Search for the cell housing the specified text and yield its [x, y] center coordinate. 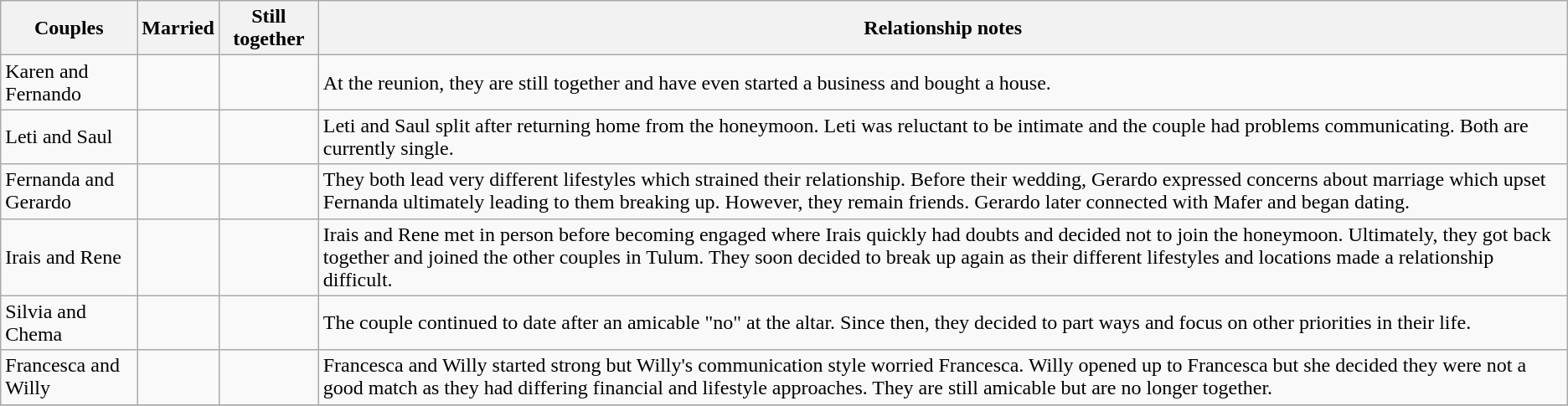
The couple continued to date after an amicable "no" at the altar. Since then, they decided to part ways and focus on other priorities in their life. [943, 323]
Francesca and Willy [69, 377]
Still together [268, 28]
At the reunion, they are still together and have even started a business and bought a house. [943, 82]
Leti and Saul [69, 137]
Irais and Rene [69, 257]
Relationship notes [943, 28]
Couples [69, 28]
Silvia and Chema [69, 323]
Karen and Fernando [69, 82]
Married [178, 28]
Fernanda and Gerardo [69, 191]
